Detect which cell encompasses the target text, then output its [x, y] center coordinate. 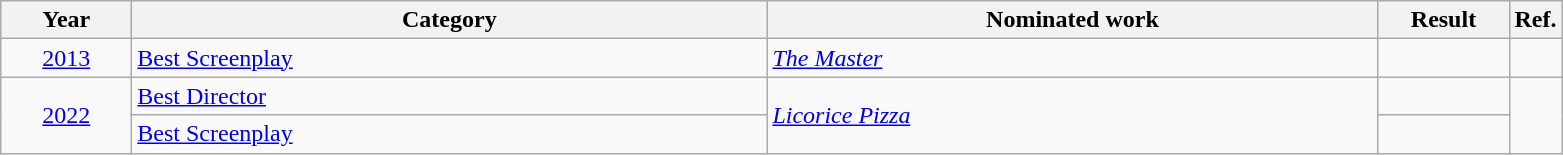
Nominated work [1072, 20]
Result [1444, 20]
Category [450, 20]
Year [66, 20]
2022 [66, 115]
Licorice Pizza [1072, 115]
Ref. [1536, 20]
Best Director [450, 96]
2013 [66, 58]
The Master [1072, 58]
